Provide the (x, y) coordinate of the cell's center where the given text is located.  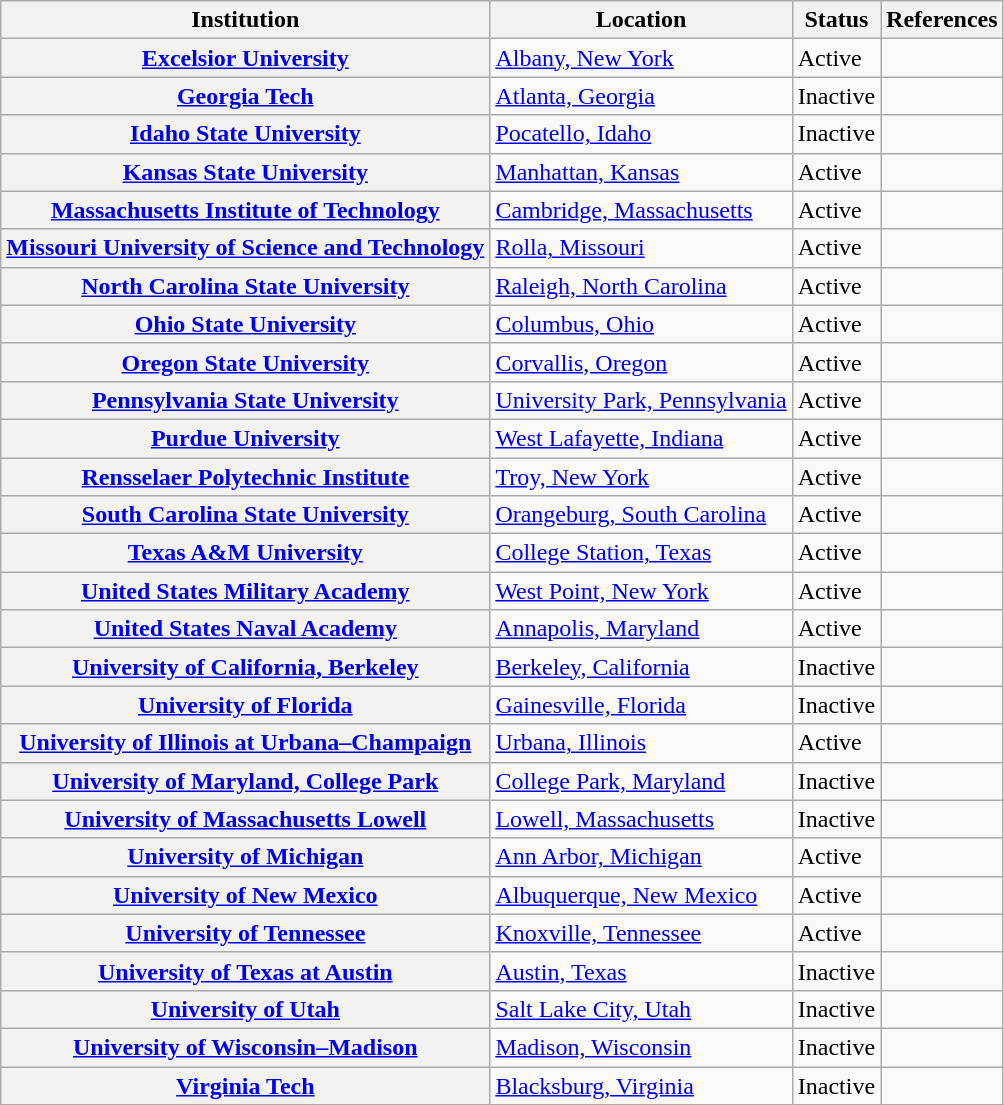
Gainesville, Florida (641, 705)
Massachusetts Institute of Technology (246, 210)
Annapolis, Maryland (641, 629)
United States Naval Academy (246, 629)
Austin, Texas (641, 971)
Corvallis, Oregon (641, 362)
Kansas State University (246, 172)
Oregon State University (246, 362)
Texas A&M University (246, 553)
University of Michigan (246, 857)
Cambridge, Massachusetts (641, 210)
Knoxville, Tennessee (641, 933)
Location (641, 20)
Ann Arbor, Michigan (641, 857)
Institution (246, 20)
University of Tennessee (246, 933)
West Lafayette, Indiana (641, 438)
University of Maryland, College Park (246, 781)
South Carolina State University (246, 515)
Virginia Tech (246, 1085)
Blacksburg, Virginia (641, 1085)
Orangeburg, South Carolina (641, 515)
Georgia Tech (246, 96)
Urbana, Illinois (641, 743)
University of Massachusetts Lowell (246, 819)
College Station, Texas (641, 553)
University of California, Berkeley (246, 667)
University of Wisconsin–Madison (246, 1047)
University of Illinois at Urbana–Champaign (246, 743)
Pennsylvania State University (246, 400)
References (942, 20)
University of Utah (246, 1009)
United States Military Academy (246, 591)
Purdue University (246, 438)
Albany, New York (641, 58)
Salt Lake City, Utah (641, 1009)
Atlanta, Georgia (641, 96)
Madison, Wisconsin (641, 1047)
University of Texas at Austin (246, 971)
Rensselaer Polytechnic Institute (246, 477)
Lowell, Massachusetts (641, 819)
Status (836, 20)
Columbus, Ohio (641, 324)
Excelsior University (246, 58)
Albuquerque, New Mexico (641, 895)
Missouri University of Science and Technology (246, 248)
University Park, Pennsylvania (641, 400)
Idaho State University (246, 134)
Berkeley, California (641, 667)
Ohio State University (246, 324)
West Point, New York (641, 591)
Raleigh, North Carolina (641, 286)
Pocatello, Idaho (641, 134)
Manhattan, Kansas (641, 172)
University of Florida (246, 705)
University of New Mexico (246, 895)
College Park, Maryland (641, 781)
Rolla, Missouri (641, 248)
North Carolina State University (246, 286)
Troy, New York (641, 477)
